Provide the (X, Y) coordinate of the cell's center where the given text is located.  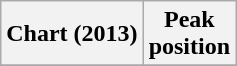
Chart (2013) (72, 34)
Peakposition (189, 34)
